Provide the [x, y] coordinate of the cell's center where the given text is located.  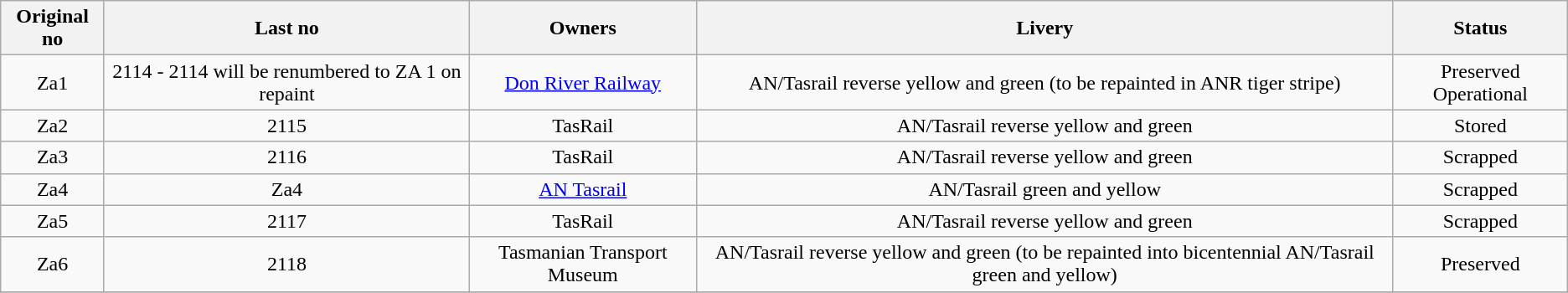
2115 [286, 126]
Livery [1044, 28]
2117 [286, 221]
Last no [286, 28]
Za5 [53, 221]
Preserved [1480, 265]
Stored [1480, 126]
Status [1480, 28]
AN Tasrail [583, 189]
2118 [286, 265]
AN/Tasrail reverse yellow and green (to be repainted into bicentennial AN/Tasrail green and yellow) [1044, 265]
2116 [286, 157]
AN/Tasrail reverse yellow and green (to be repainted in ANR tiger stripe) [1044, 82]
Za6 [53, 265]
2114 - 2114 will be renumbered to ZA 1 on repaint [286, 82]
Tasmanian Transport Museum [583, 265]
Owners [583, 28]
Za2 [53, 126]
Za3 [53, 157]
Don River Railway [583, 82]
Original no [53, 28]
AN/Tasrail green and yellow [1044, 189]
Preserved Operational [1480, 82]
Za1 [53, 82]
